Return the (X, Y) coordinate for the center point of the cell that contains the specified text.  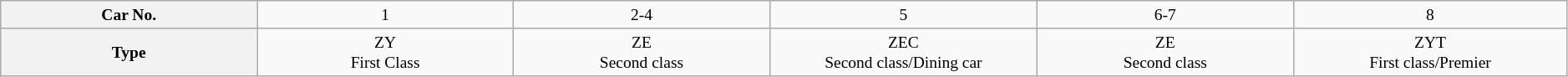
ZECSecond class/Dining car (903, 52)
5 (903, 15)
8 (1430, 15)
ZYTFirst class/Premier (1430, 52)
6-7 (1165, 15)
1 (386, 15)
2-4 (642, 15)
Type (129, 52)
Car No. (129, 15)
ZYFirst Class (386, 52)
